Find where the given text appears and provide that cell's center as (x, y) coordinate. 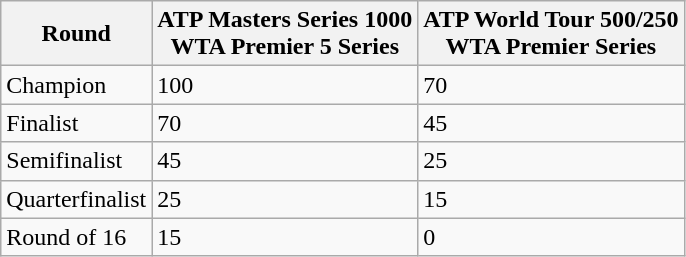
Round (76, 34)
Finalist (76, 123)
0 (551, 237)
ATP World Tour 500/250 WTA Premier Series (551, 34)
ATP Masters Series 1000 WTA Premier 5 Series (285, 34)
Champion (76, 85)
Quarterfinalist (76, 199)
Round of 16 (76, 237)
100 (285, 85)
Semifinalist (76, 161)
